Detect which cell encompasses the target text, then output its [X, Y] center coordinate. 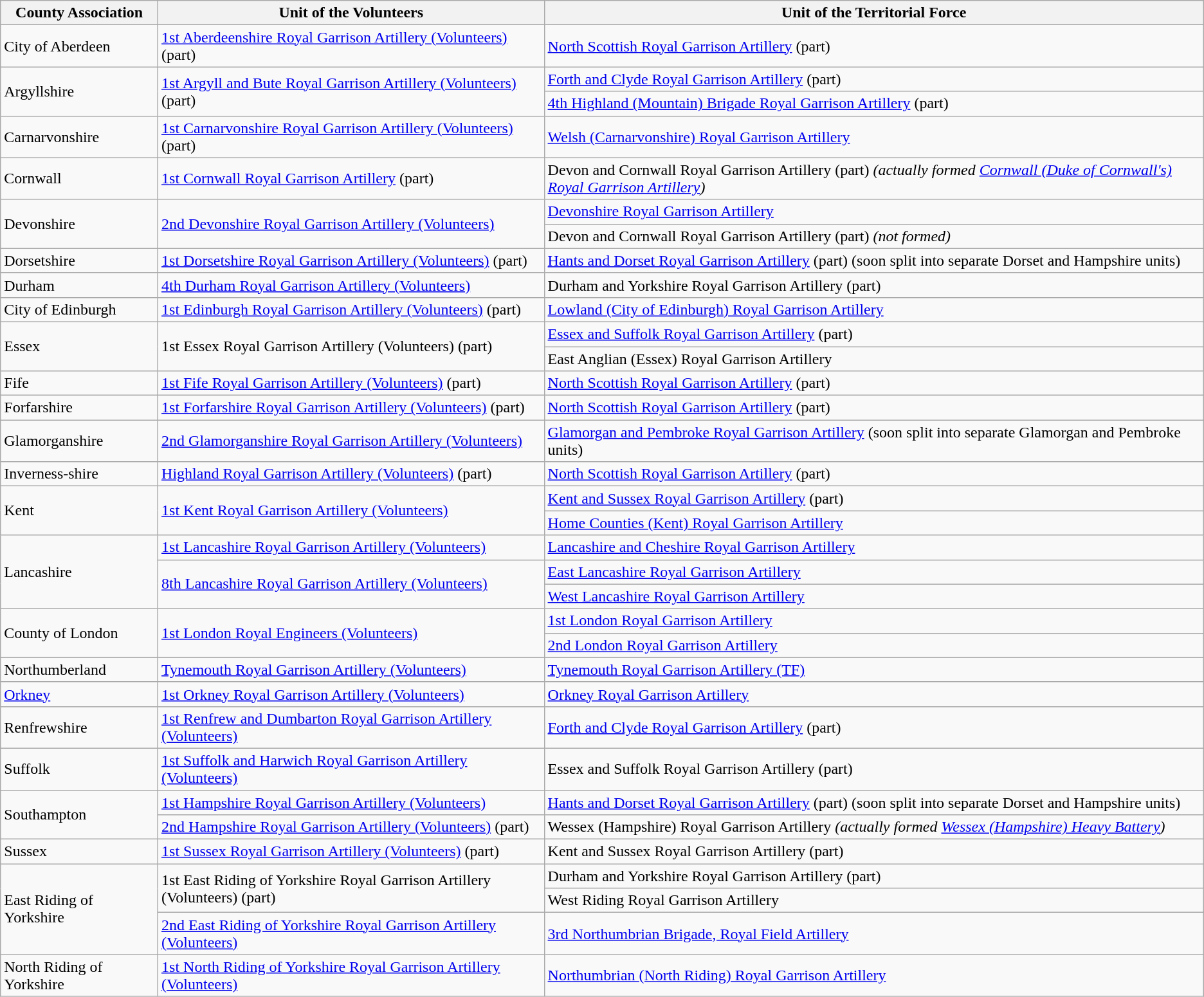
Argyllshire [80, 91]
1st East Riding of Yorkshire Royal Garrison Artillery (Volunteers) (part) [351, 888]
Northumberland [80, 670]
2nd East Riding of Yorkshire Royal Garrison Artillery (Volunteers) [351, 934]
Kent [80, 511]
Highland Royal Garrison Artillery (Volunteers) (part) [351, 474]
North Riding of Yorkshire [80, 975]
City of Aberdeen [80, 46]
1st Cornwall Royal Garrison Artillery (part) [351, 179]
Devon and Cornwall Royal Garrison Artillery (part) (not formed) [873, 236]
1st Kent Royal Garrison Artillery (Volunteers) [351, 511]
2nd London Royal Garrison Artillery [873, 645]
1st Sussex Royal Garrison Artillery (Volunteers) (part) [351, 852]
Lowland (City of Edinburgh) Royal Garrison Artillery [873, 309]
Orkney Royal Garrison Artillery [873, 694]
4th Durham Royal Garrison Artillery (Volunteers) [351, 285]
Suffolk [80, 769]
1st London Royal Garrison Artillery [873, 621]
1st Lancashire Royal Garrison Artillery (Volunteers) [351, 547]
West Riding Royal Garrison Artillery [873, 901]
1st Hampshire Royal Garrison Artillery (Volunteers) [351, 802]
Forfarshire [80, 408]
1st Orkney Royal Garrison Artillery (Volunteers) [351, 694]
Unit of the Volunteers [351, 13]
2nd Hampshire Royal Garrison Artillery (Volunteers) (part) [351, 827]
Orkney [80, 694]
Carnarvonshire [80, 136]
East Riding of Yorkshire [80, 910]
1st Aberdeenshire Royal Garrison Artillery (Volunteers) (part) [351, 46]
Durham [80, 285]
Home Counties (Kent) Royal Garrison Artillery [873, 523]
Wessex (Hampshire) Royal Garrison Artillery (actually formed Wessex (Hampshire) Heavy Battery) [873, 827]
County of London [80, 633]
Devonshire Royal Garrison Artillery [873, 212]
1st London Royal Engineers (Volunteers) [351, 633]
2nd Glamorganshire Royal Garrison Artillery (Volunteers) [351, 441]
Glamorgan and Pembroke Royal Garrison Artillery (soon split into separate Glamorgan and Pembroke units) [873, 441]
Glamorganshire [80, 441]
East Lancashire Royal Garrison Artillery [873, 572]
City of Edinburgh [80, 309]
1st Dorsetshire Royal Garrison Artillery (Volunteers) (part) [351, 261]
Lancashire [80, 572]
Southampton [80, 814]
1st Argyll and Bute Royal Garrison Artillery (Volunteers) (part) [351, 91]
Essex [80, 346]
Renfrewshire [80, 727]
Devonshire [80, 224]
Cornwall [80, 179]
1st Suffolk and Harwich Royal Garrison Artillery (Volunteers) [351, 769]
East Anglian (Essex) Royal Garrison Artillery [873, 358]
Tynemouth Royal Garrison Artillery (Volunteers) [351, 670]
West Lancashire Royal Garrison Artillery [873, 596]
4th Highland (Mountain) Brigade Royal Garrison Artillery (part) [873, 104]
Lancashire and Cheshire Royal Garrison Artillery [873, 547]
1st Forfarshire Royal Garrison Artillery (Volunteers) (part) [351, 408]
Devon and Cornwall Royal Garrison Artillery (part) (actually formed Cornwall (Duke of Cornwall's) Royal Garrison Artillery) [873, 179]
2nd Devonshire Royal Garrison Artillery (Volunteers) [351, 224]
Welsh (Carnarvonshire) Royal Garrison Artillery [873, 136]
Dorsetshire [80, 261]
1st Renfrew and Dumbarton Royal Garrison Artillery (Volunteers) [351, 727]
8th Lancashire Royal Garrison Artillery (Volunteers) [351, 584]
Inverness-shire [80, 474]
Fife [80, 383]
1st Fife Royal Garrison Artillery (Volunteers) (part) [351, 383]
Sussex [80, 852]
Unit of the Territorial Force [873, 13]
1st Carnarvonshire Royal Garrison Artillery (Volunteers) (part) [351, 136]
3rd Northumbrian Brigade, Royal Field Artillery [873, 934]
Tynemouth Royal Garrison Artillery (TF) [873, 670]
Northumbrian (North Riding) Royal Garrison Artillery [873, 975]
1st Edinburgh Royal Garrison Artillery (Volunteers) (part) [351, 309]
1st North Riding of Yorkshire Royal Garrison Artillery (Volunteers) [351, 975]
County Association [80, 13]
1st Essex Royal Garrison Artillery (Volunteers) (part) [351, 346]
